Return the [X, Y] coordinate for the center point of the cell that contains the specified text.  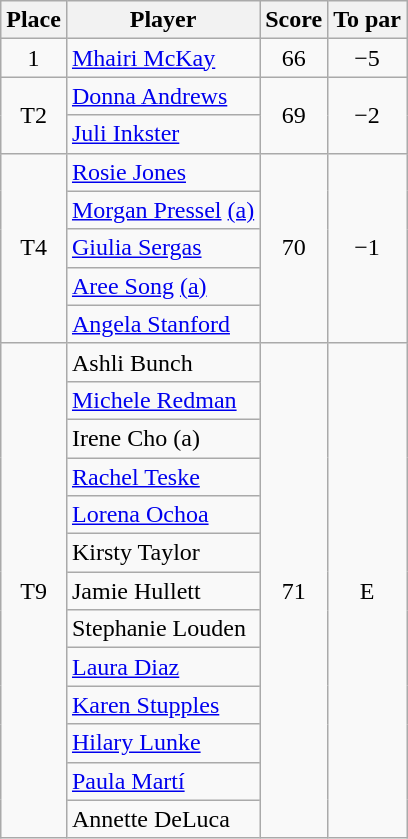
Player [162, 20]
Aree Song (a) [162, 286]
Irene Cho (a) [162, 438]
Score [294, 20]
Juli Inkster [162, 134]
Ashli Bunch [162, 362]
Kirsty Taylor [162, 553]
66 [294, 58]
Jamie Hullett [162, 591]
Donna Andrews [162, 96]
T4 [34, 248]
E [368, 590]
Giulia Sergas [162, 248]
Angela Stanford [162, 324]
71 [294, 590]
Stephanie Louden [162, 629]
Michele Redman [162, 400]
Morgan Pressel (a) [162, 210]
Annette DeLuca [162, 819]
Lorena Ochoa [162, 515]
Paula Martí [162, 781]
Rosie Jones [162, 172]
Karen Stupples [162, 705]
70 [294, 248]
Mhairi McKay [162, 58]
69 [294, 115]
T2 [34, 115]
Laura Diaz [162, 667]
Place [34, 20]
Rachel Teske [162, 477]
To par [368, 20]
Hilary Lunke [162, 743]
−1 [368, 248]
−2 [368, 115]
1 [34, 58]
T9 [34, 590]
−5 [368, 58]
